Identify which cell holds the provided text, then report its [X, Y] central coordinate. 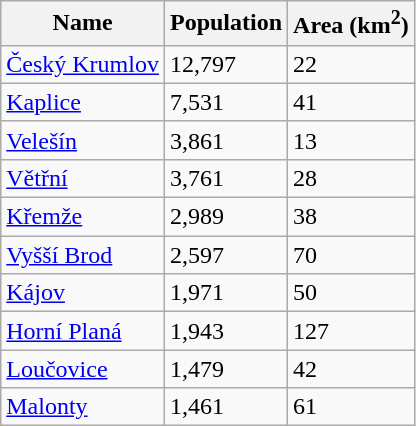
127 [352, 331]
28 [352, 178]
Kaplice [83, 102]
1,943 [226, 331]
61 [352, 407]
Český Krumlov [83, 64]
Name [83, 24]
Kájov [83, 293]
13 [352, 140]
12,797 [226, 64]
22 [352, 64]
7,531 [226, 102]
Velešín [83, 140]
1,461 [226, 407]
1,479 [226, 369]
Loučovice [83, 369]
Population [226, 24]
42 [352, 369]
Malonty [83, 407]
50 [352, 293]
38 [352, 217]
2,989 [226, 217]
Horní Planá [83, 331]
3,761 [226, 178]
1,971 [226, 293]
Větřní [83, 178]
70 [352, 255]
41 [352, 102]
Křemže [83, 217]
3,861 [226, 140]
Area (km2) [352, 24]
Vyšší Brod [83, 255]
2,597 [226, 255]
